Scan for the cell matching the given text and deliver its (X, Y) coordinate at center. 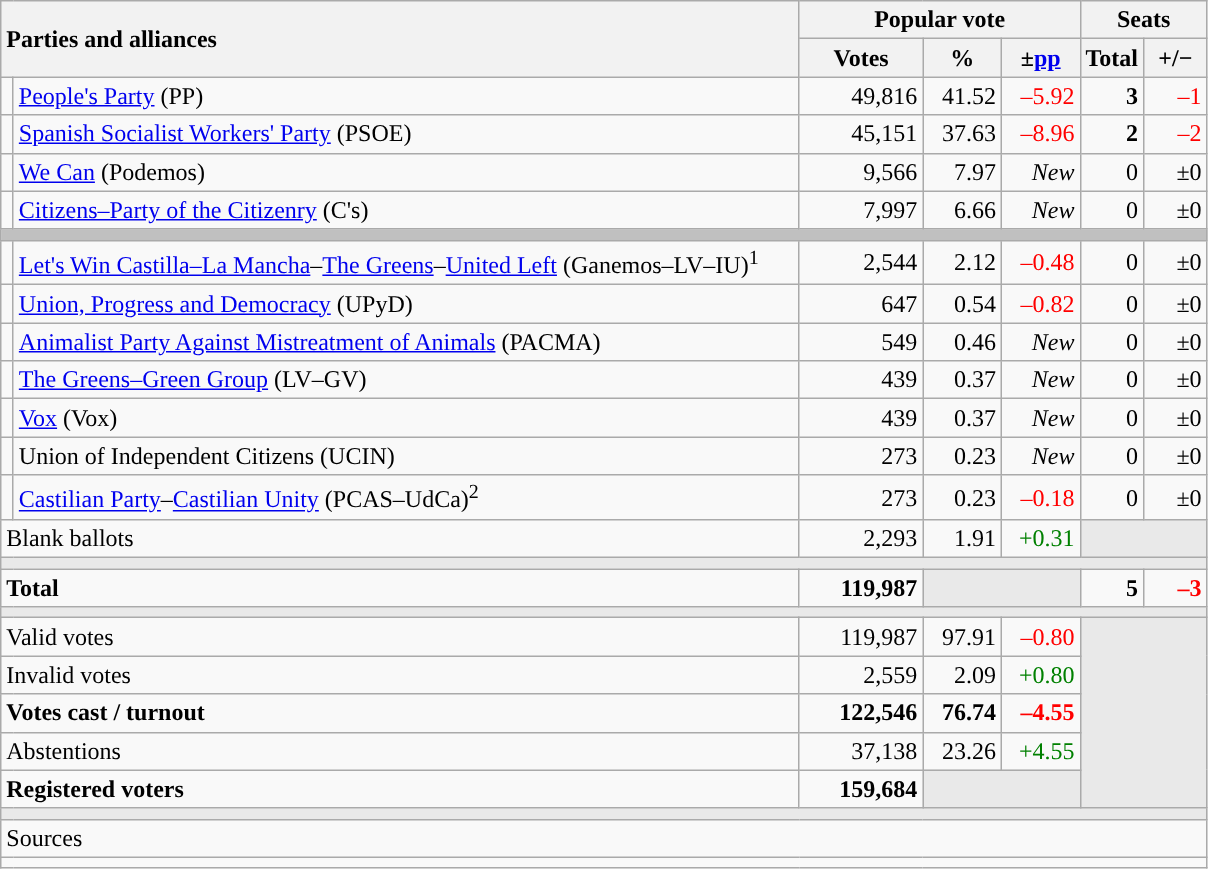
41.52 (962, 96)
People's Party (PP) (406, 96)
2,559 (861, 675)
9,566 (861, 172)
Valid votes (400, 637)
122,546 (861, 713)
Blank ballots (400, 539)
–1 (1176, 96)
–0.80 (1040, 637)
2,544 (861, 262)
Registered voters (400, 789)
0.46 (962, 342)
+0.80 (1040, 675)
Parties and alliances (400, 39)
159,684 (861, 789)
7,997 (861, 210)
+/− (1176, 58)
Union, Progress and Democracy (UPyD) (406, 304)
–3 (1176, 588)
Sources (604, 838)
Popular vote (940, 20)
45,151 (861, 134)
–4.55 (1040, 713)
We Can (Podemos) (406, 172)
Invalid votes (400, 675)
37.63 (962, 134)
Abstentions (400, 751)
76.74 (962, 713)
3 (1112, 96)
Seats (1144, 20)
–0.18 (1040, 498)
Castilian Party–Castilian Unity (PCAS–UdCa)2 (406, 498)
Citizens–Party of the Citizenry (C's) (406, 210)
2,293 (861, 539)
23.26 (962, 751)
±pp (1040, 58)
549 (861, 342)
Animalist Party Against Mistreatment of Animals (PACMA) (406, 342)
+4.55 (1040, 751)
5 (1112, 588)
97.91 (962, 637)
–0.82 (1040, 304)
647 (861, 304)
+0.31 (1040, 539)
6.66 (962, 210)
0.54 (962, 304)
Spanish Socialist Workers' Party (PSOE) (406, 134)
37,138 (861, 751)
49,816 (861, 96)
The Greens–Green Group (LV–GV) (406, 380)
Let's Win Castilla–La Mancha–The Greens–United Left (Ganemos–LV–IU)1 (406, 262)
–8.96 (1040, 134)
Votes cast / turnout (400, 713)
–5.92 (1040, 96)
Votes (861, 58)
2.12 (962, 262)
2.09 (962, 675)
Union of Independent Citizens (UCIN) (406, 456)
% (962, 58)
2 (1112, 134)
1.91 (962, 539)
Vox (Vox) (406, 418)
7.97 (962, 172)
–2 (1176, 134)
–0.48 (1040, 262)
